Output the [x, y] coordinate of the center of the cell containing the given text.  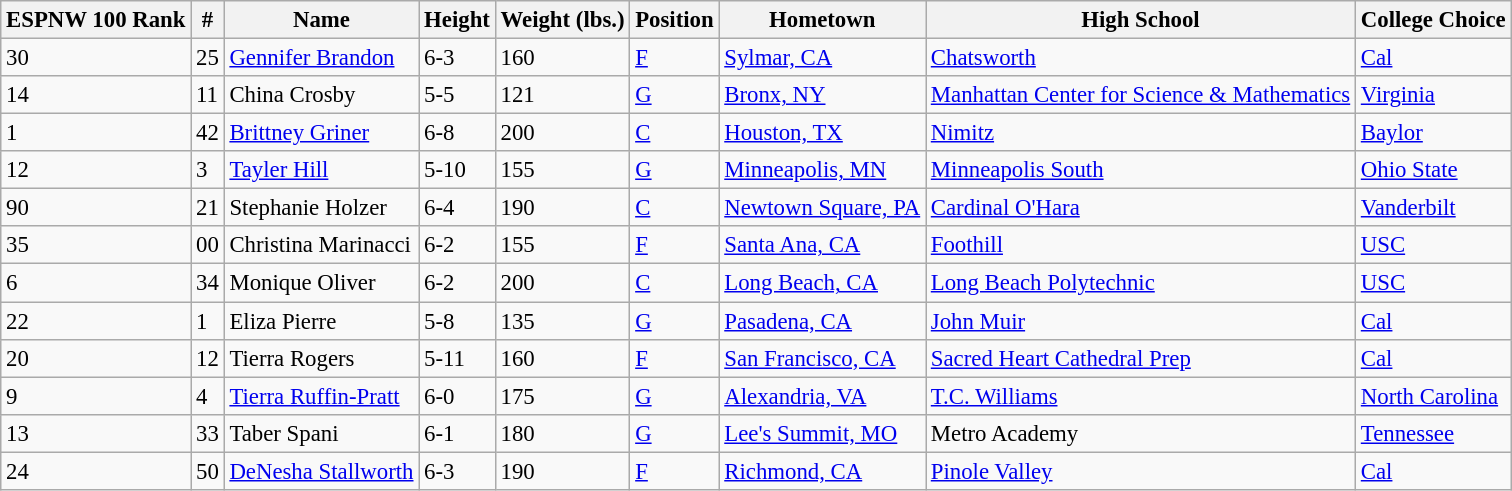
Sylmar, CA [822, 58]
Nimitz [1141, 133]
High School [1141, 20]
Tierra Ruffin-Pratt [322, 396]
ESPNW 100 Rank [96, 20]
Pinole Valley [1141, 471]
Bronx, NY [822, 95]
5-8 [457, 321]
Pasadena, CA [822, 321]
College Choice [1434, 20]
121 [562, 95]
00 [208, 245]
22 [96, 321]
6-8 [457, 133]
Alexandria, VA [822, 396]
13 [96, 433]
5-5 [457, 95]
DeNesha Stallworth [322, 471]
Newtown Square, PA [822, 208]
Minneapolis, MN [822, 170]
30 [96, 58]
Chatsworth [1141, 58]
9 [96, 396]
Brittney Griner [322, 133]
Stephanie Holzer [322, 208]
Taber Spani [322, 433]
Christina Marinacci [322, 245]
Name [322, 20]
5-10 [457, 170]
Vanderbilt [1434, 208]
6-4 [457, 208]
Houston, TX [822, 133]
6-0 [457, 396]
Long Beach Polytechnic [1141, 283]
180 [562, 433]
Height [457, 20]
Weight (lbs.) [562, 20]
Minneapolis South [1141, 170]
Richmond, CA [822, 471]
Tayler Hill [322, 170]
Manhattan Center for Science & Mathematics [1141, 95]
North Carolina [1434, 396]
20 [96, 358]
Virginia [1434, 95]
35 [96, 245]
Monique Oliver [322, 283]
Ohio State [1434, 170]
33 [208, 433]
135 [562, 321]
John Muir [1141, 321]
# [208, 20]
Foothill [1141, 245]
6 [96, 283]
Eliza Pierre [322, 321]
Baylor [1434, 133]
Cardinal O'Hara [1141, 208]
5-11 [457, 358]
Tennessee [1434, 433]
Metro Academy [1141, 433]
Position [674, 20]
6-1 [457, 433]
34 [208, 283]
Sacred Heart Cathedral Prep [1141, 358]
San Francisco, CA [822, 358]
175 [562, 396]
China Crosby [322, 95]
Tierra Rogers [322, 358]
3 [208, 170]
Long Beach, CA [822, 283]
Gennifer Brandon [322, 58]
14 [96, 95]
T.C. Williams [1141, 396]
11 [208, 95]
24 [96, 471]
42 [208, 133]
Lee's Summit, MO [822, 433]
Santa Ana, CA [822, 245]
Hometown [822, 20]
25 [208, 58]
21 [208, 208]
90 [96, 208]
50 [208, 471]
4 [208, 396]
